Search for the cell housing the specified text and yield its (x, y) center coordinate. 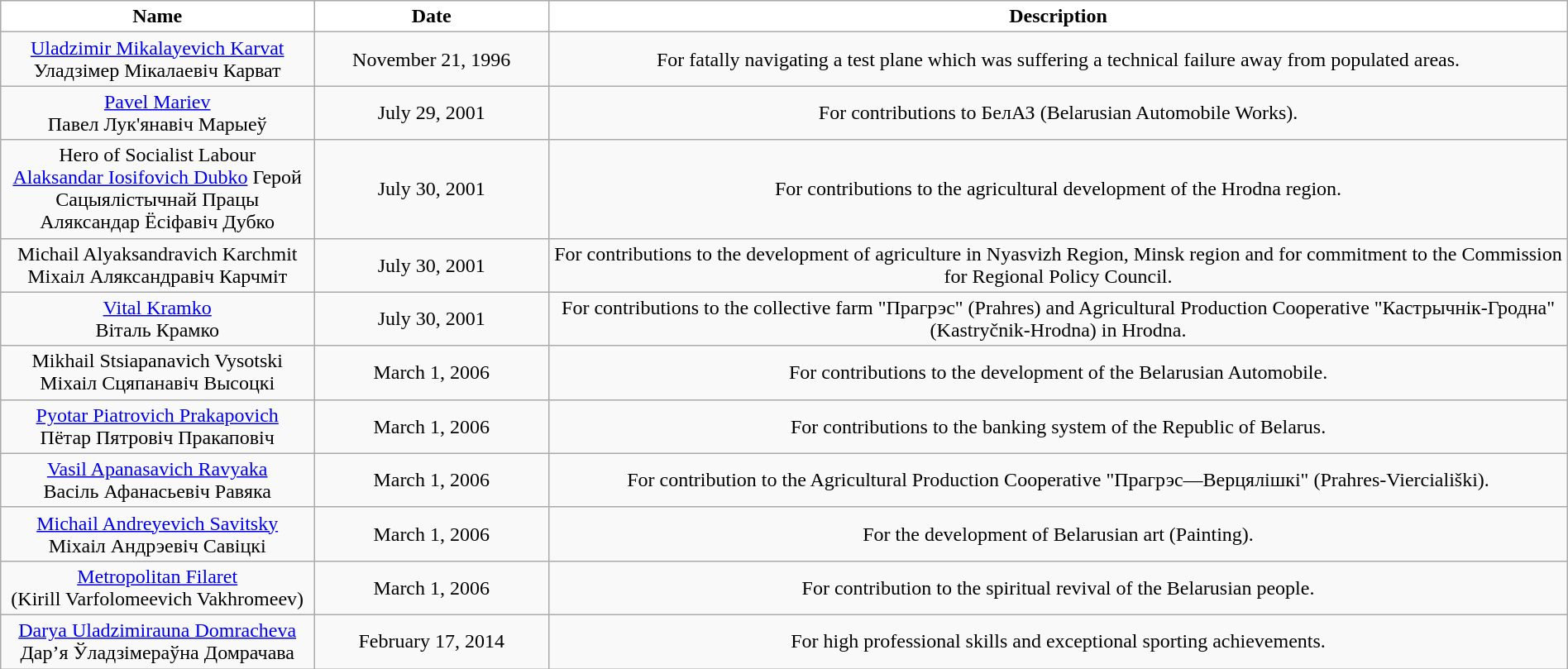
Date (432, 17)
Darya Uladzimirauna DomrachevaДар’я Ўладзімераўна Домрачава (157, 642)
For contributions to the banking system of the Republic of Belarus. (1059, 427)
Metropolitan Filaret(Kirill Varfolomeevich Vakhromeev) (157, 587)
Name (157, 17)
Michail Alyaksandravich KarchmitМіхаіл Аляксандравіч Карчміт (157, 265)
Hero of Socialist LabourAlaksandar Iosifovich Dubko Герой Сацыялістычнай Працы Аляксандар Ёсіфавіч Дубко (157, 189)
Michail Andreyevich SavitskyМіхаіл Андрэевіч Савіцкі (157, 534)
For contribution to the Agricultural Production Cooperative "Прагрэс—Верцялішкі" (Prahres-Vierciališki). (1059, 480)
For high professional skills and exceptional sporting achievements. (1059, 642)
February 17, 2014 (432, 642)
For contribution to the spiritual revival of the Belarusian people. (1059, 587)
Description (1059, 17)
For fatally navigating a test plane which was suffering a technical failure away from populated areas. (1059, 60)
For contributions to БелАЗ (Belarusian Automobile Works). (1059, 112)
Vasil Apanasavich RavyakaВасіль Афанасьевіч Равяка (157, 480)
For contributions to the development of the Belarusian Automobile. (1059, 372)
For the development of Belarusian art (Painting). (1059, 534)
Pavel MarievПавел Лук'янавіч Марыеў (157, 112)
For contributions to the agricultural development of the Hrodna region. (1059, 189)
Pyotar Piatrovich PrakapovichПётар Пятровіч Пракаповіч (157, 427)
Vital KramkoВіталь Крамко (157, 319)
November 21, 1996 (432, 60)
Uladzimir Mikalayevich KarvatУладзімер Мікалаевіч Карват (157, 60)
July 29, 2001 (432, 112)
Mikhail Stsiapanavich VysotskiМіхаіл Сцяпанавіч Высоцкі (157, 372)
